Capture the cell that displays the provided text and extract its [x, y] central coordinate. 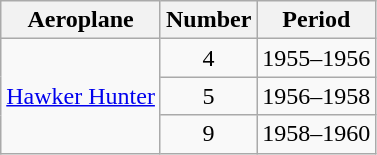
Number [208, 20]
1956–1958 [316, 96]
Aeroplane [81, 20]
4 [208, 58]
5 [208, 96]
1958–1960 [316, 134]
9 [208, 134]
Hawker Hunter [81, 96]
Period [316, 20]
1955–1956 [316, 58]
